Search for the cell housing the specified text and yield its (X, Y) center coordinate. 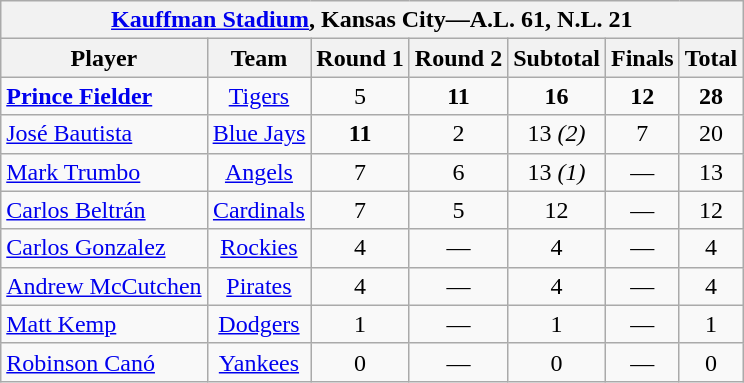
Mark Trumbo (104, 172)
Cardinals (259, 210)
Round 2 (458, 58)
6 (458, 172)
Kauffman Stadium, Kansas City—A.L. 61, N.L. 21 (372, 20)
16 (557, 96)
Prince Fielder (104, 96)
13 (2) (557, 134)
Angels (259, 172)
20 (711, 134)
Yankees (259, 362)
Robinson Canó (104, 362)
Finals (642, 58)
Total (711, 58)
Carlos Gonzalez (104, 248)
13 (1) (557, 172)
2 (458, 134)
José Bautista (104, 134)
Pirates (259, 286)
28 (711, 96)
13 (711, 172)
Andrew McCutchen (104, 286)
Blue Jays (259, 134)
Subtotal (557, 58)
Rockies (259, 248)
Matt Kemp (104, 324)
Tigers (259, 96)
Team (259, 58)
Dodgers (259, 324)
Player (104, 58)
Round 1 (360, 58)
Carlos Beltrán (104, 210)
